Find where the given text appears and provide that cell's center as (X, Y) coordinate. 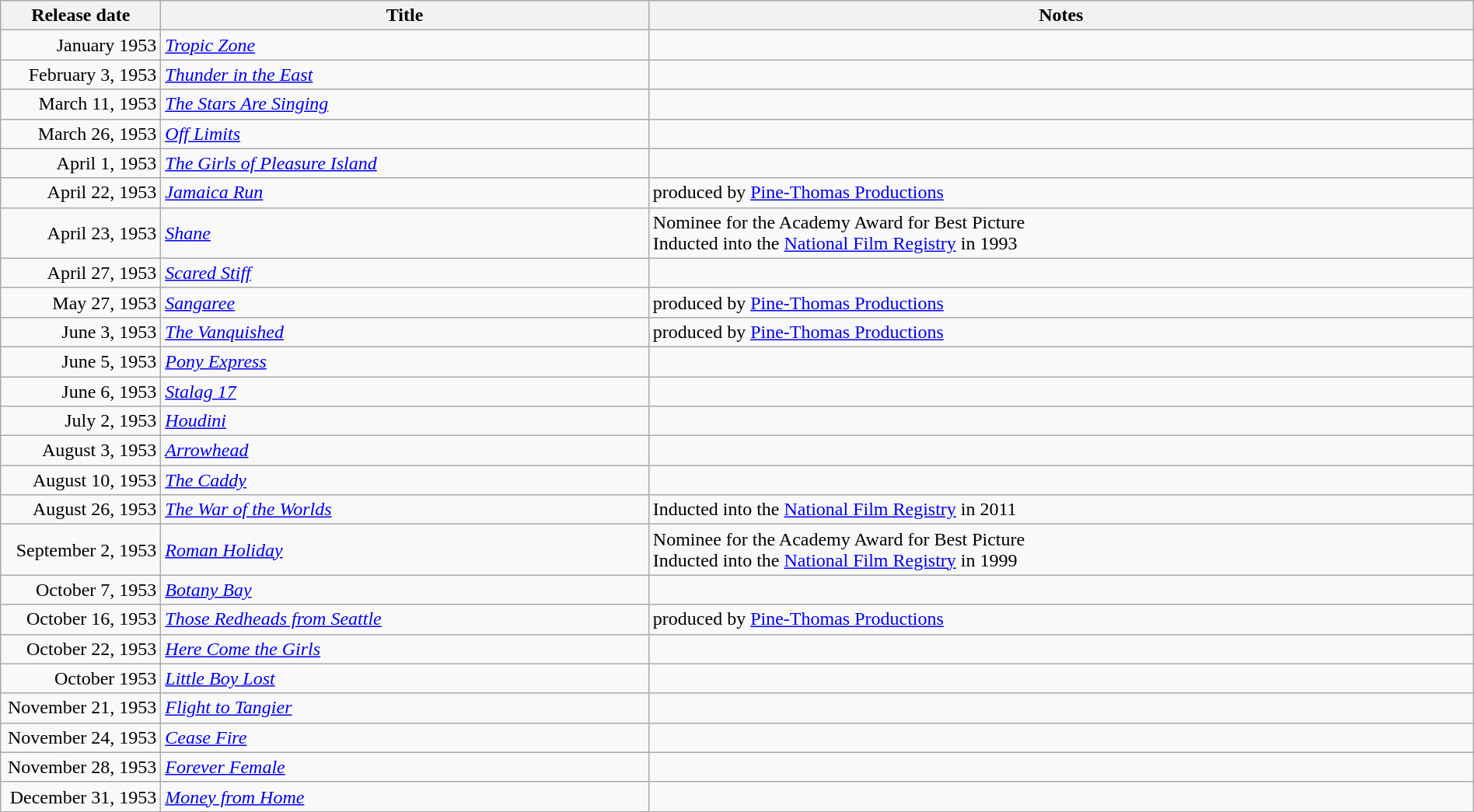
June 5, 1953 (81, 361)
August 26, 1953 (81, 510)
March 11, 1953 (81, 104)
August 3, 1953 (81, 451)
July 2, 1953 (81, 421)
Tropic Zone (405, 45)
Botany Bay (405, 590)
March 26, 1953 (81, 134)
The War of the Worlds (405, 510)
Scared Stiff (405, 273)
May 27, 1953 (81, 302)
Jamaica Run (405, 193)
The Vanquished (405, 332)
October 22, 1953 (81, 649)
September 2, 1953 (81, 550)
Title (405, 16)
October 16, 1953 (81, 619)
October 7, 1953 (81, 590)
Pony Express (405, 361)
Off Limits (405, 134)
Stalag 17 (405, 391)
Notes (1060, 16)
December 31, 1953 (81, 796)
Here Come the Girls (405, 649)
Nominee for the Academy Award for Best PictureInducted into the National Film Registry in 1993 (1060, 233)
Flight to Tangier (405, 708)
Those Redheads from Seattle (405, 619)
Sangaree (405, 302)
August 10, 1953 (81, 480)
Roman Holiday (405, 550)
February 3, 1953 (81, 75)
Houdini (405, 421)
Little Boy Lost (405, 678)
Inducted into the National Film Registry in 2011 (1060, 510)
Cease Fire (405, 737)
The Girls of Pleasure Island (405, 163)
April 27, 1953 (81, 273)
January 1953 (81, 45)
Release date (81, 16)
Thunder in the East (405, 75)
April 22, 1953 (81, 193)
June 6, 1953 (81, 391)
April 23, 1953 (81, 233)
Arrowhead (405, 451)
Money from Home (405, 796)
Nominee for the Academy Award for Best PictureInducted into the National Film Registry in 1999 (1060, 550)
The Stars Are Singing (405, 104)
The Caddy (405, 480)
November 21, 1953 (81, 708)
April 1, 1953 (81, 163)
October 1953 (81, 678)
November 24, 1953 (81, 737)
Forever Female (405, 767)
June 3, 1953 (81, 332)
November 28, 1953 (81, 767)
Shane (405, 233)
